Return the [x, y] coordinate for the center point of the cell that contains the specified text.  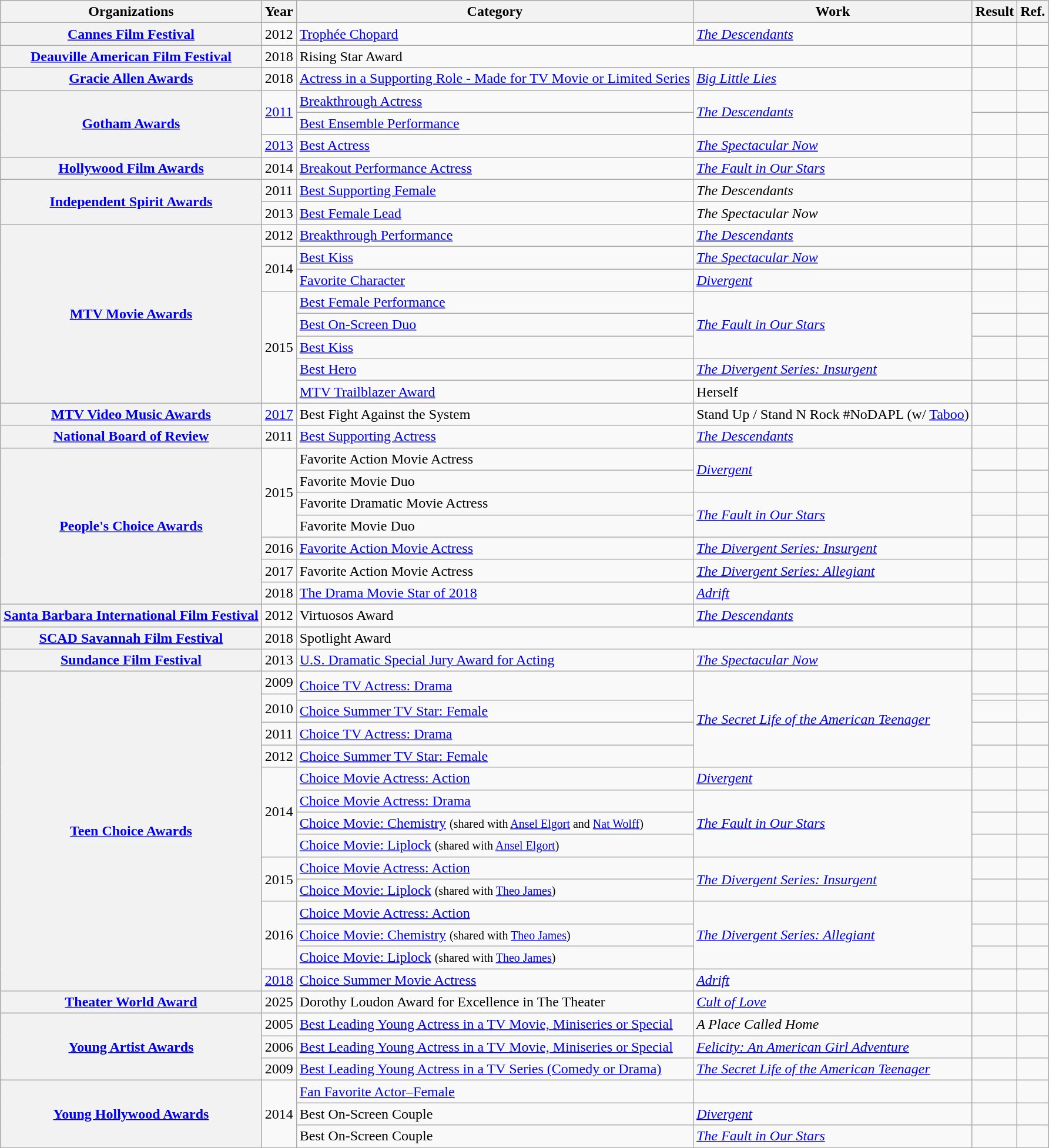
National Board of Review [131, 437]
A Place Called Home [833, 1025]
Organizations [131, 12]
Category [495, 12]
MTV Video Music Awards [131, 414]
Breakthrough Actress [495, 101]
Favorite Dramatic Movie Actress [495, 503]
MTV Trailblazer Award [495, 392]
MTV Movie Awards [131, 313]
Work [833, 12]
Best Actress [495, 146]
2025 [279, 1002]
Rising Star Award [634, 56]
Best Supporting Actress [495, 437]
Hollywood Film Awards [131, 168]
Year [279, 12]
Breakthrough Performance [495, 235]
Choice Movie: Liplock (shared with Ansel Elgort) [495, 845]
Cannes Film Festival [131, 34]
U.S. Dramatic Special Jury Award for Acting [495, 660]
Choice Movie Actress: Drama [495, 801]
Best Female Performance [495, 303]
Fan Favorite Actor–Female [495, 1092]
2006 [279, 1047]
2010 [279, 709]
Trophée Chopard [495, 34]
Spotlight Award [634, 637]
Gotham Awards [131, 123]
Deauville American Film Festival [131, 56]
Sundance Film Festival [131, 660]
Choice Summer Movie Actress [495, 979]
Choice Movie: Chemistry (shared with Theo James) [495, 935]
Best Female Lead [495, 213]
Ref. [1033, 12]
Dorothy Loudon Award for Excellence in The Theater [495, 1002]
Big Little Lies [833, 79]
Independent Spirit Awards [131, 202]
Santa Barbara International Film Festival [131, 615]
Virtuosos Award [495, 615]
Theater World Award [131, 1002]
Gracie Allen Awards [131, 79]
Cult of Love [833, 1002]
2005 [279, 1025]
SCAD Savannah Film Festival [131, 637]
People's Choice Awards [131, 526]
Choice Movie: Chemistry (shared with Ansel Elgort and Nat Wolff) [495, 823]
Best Ensemble Performance [495, 123]
Best Hero [495, 370]
Favorite Character [495, 280]
Felicity: An American Girl Adventure [833, 1047]
Teen Choice Awards [131, 831]
Best Leading Young Actress in a TV Series (Comedy or Drama) [495, 1069]
Best Supporting Female [495, 190]
Herself [833, 392]
Best Fight Against the System [495, 414]
Result [994, 12]
Breakout Performance Actress [495, 168]
The Drama Movie Star of 2018 [495, 593]
Stand Up / Stand N Rock #NoDAPL (w/ Taboo) [833, 414]
Young Artist Awards [131, 1047]
Best On-Screen Duo [495, 325]
Young Hollywood Awards [131, 1114]
Actress in a Supporting Role - Made for TV Movie or Limited Series [495, 79]
